Return the (X, Y) coordinate for the center point of the cell that contains the specified text.  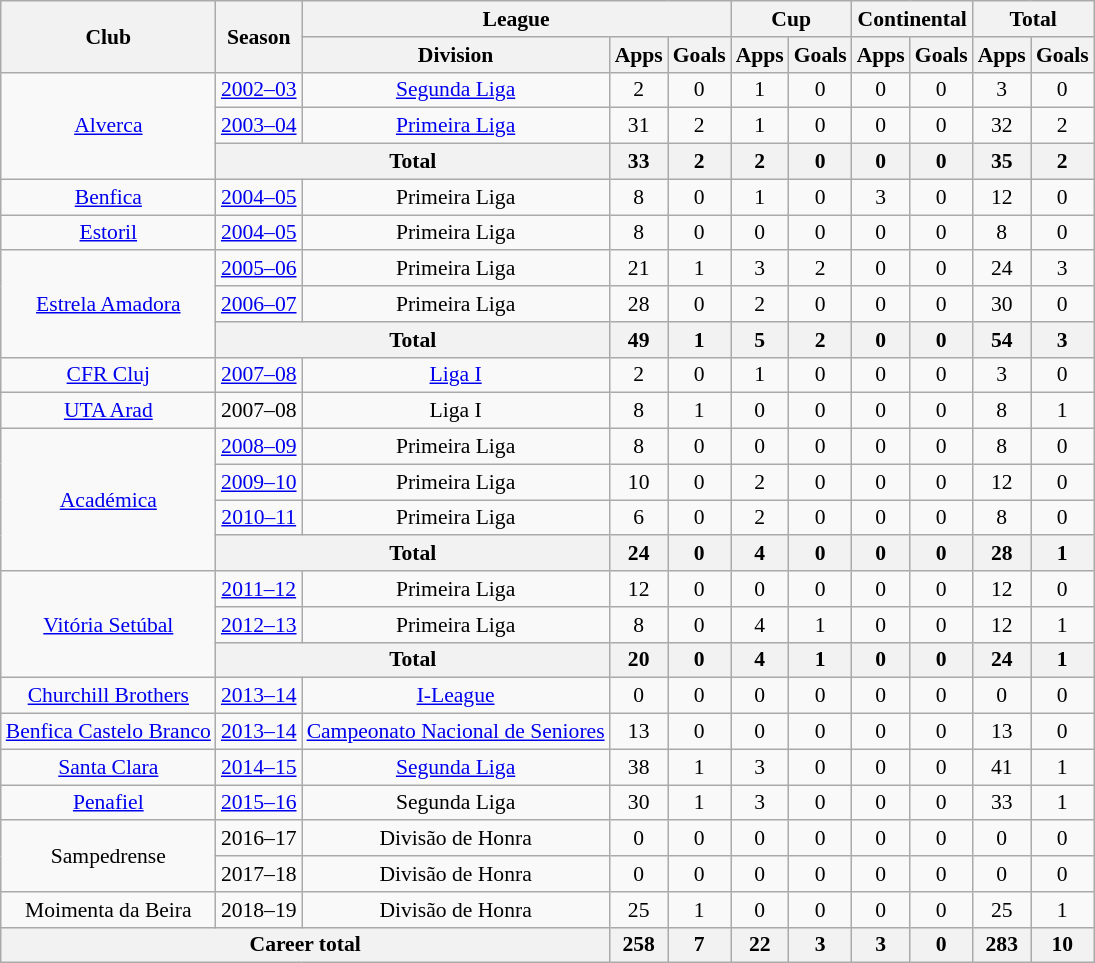
I-League (456, 696)
2008–09 (259, 447)
2006–07 (259, 304)
258 (639, 945)
Campeonato Nacional de Seniores (456, 732)
Continental (912, 19)
Penafiel (108, 803)
Vitória Setúbal (108, 624)
Estrela Amadora (108, 304)
6 (639, 518)
Cup (792, 19)
Career total (306, 945)
Club (108, 36)
CFR Cluj (108, 375)
2009–10 (259, 482)
54 (1002, 340)
2017–18 (259, 874)
41 (1002, 767)
UTA Arad (108, 411)
283 (1002, 945)
20 (639, 660)
Division (456, 55)
League (516, 19)
2014–15 (259, 767)
2010–11 (259, 518)
2005–06 (259, 269)
2018–19 (259, 910)
49 (639, 340)
Moimenta da Beira (108, 910)
Churchill Brothers (108, 696)
35 (1002, 162)
38 (639, 767)
32 (1002, 126)
2015–16 (259, 803)
2012–13 (259, 625)
5 (760, 340)
Académica (108, 500)
Season (259, 36)
Sampedrense (108, 856)
7 (700, 945)
22 (760, 945)
2002–03 (259, 90)
21 (639, 269)
31 (639, 126)
2016–17 (259, 839)
Alverca (108, 126)
Santa Clara (108, 767)
Estoril (108, 233)
2003–04 (259, 126)
Benfica (108, 197)
2011–12 (259, 589)
Benfica Castelo Branco (108, 732)
